Search for the cell housing the specified text and yield its (x, y) center coordinate. 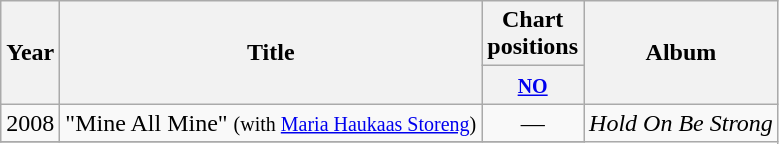
— (533, 123)
2008 (30, 123)
Album (682, 52)
Year (30, 52)
Hold On Be Strong (682, 123)
NO (533, 85)
Title (271, 52)
"Mine All Mine" (with Maria Haukaas Storeng) (271, 123)
Chart positions (533, 34)
